Identify which cell holds the provided text, then report its [X, Y] central coordinate. 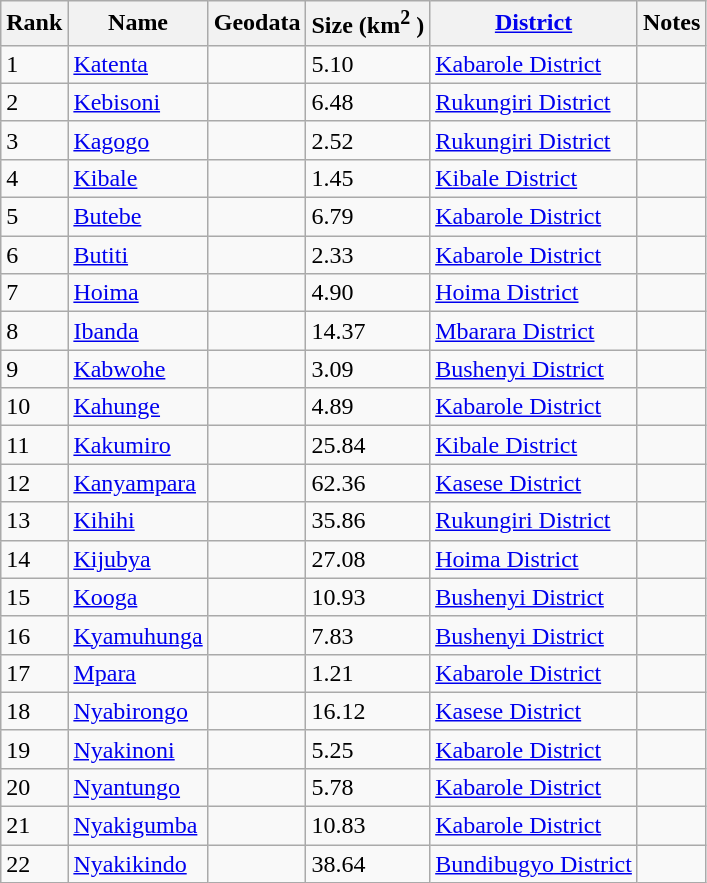
Nyakinoni [138, 749]
Kooga [138, 597]
12 [34, 483]
Hoima [138, 293]
Nyakigumba [138, 826]
20 [34, 787]
2 [34, 102]
35.86 [368, 521]
25.84 [368, 445]
6.79 [368, 217]
Kakumiro [138, 445]
Nyantungo [138, 787]
Rank [34, 24]
5 [34, 217]
Kibale [138, 178]
38.64 [368, 864]
Kijubya [138, 559]
16.12 [368, 711]
62.36 [368, 483]
Ibanda [138, 331]
8 [34, 331]
6 [34, 255]
Katenta [138, 64]
18 [34, 711]
1 [34, 64]
7 [34, 293]
Kebisoni [138, 102]
4 [34, 178]
Nyakikindo [138, 864]
5.25 [368, 749]
21 [34, 826]
10 [34, 407]
Kyamuhunga [138, 635]
13 [34, 521]
Kihihi [138, 521]
Kanyampara [138, 483]
District [534, 24]
Kahunge [138, 407]
10.93 [368, 597]
4.89 [368, 407]
5.10 [368, 64]
14.37 [368, 331]
16 [34, 635]
9 [34, 369]
7.83 [368, 635]
6.48 [368, 102]
14 [34, 559]
15 [34, 597]
11 [34, 445]
Mbarara District [534, 331]
5.78 [368, 787]
2.52 [368, 140]
Geodata [257, 24]
Name [138, 24]
4.90 [368, 293]
10.83 [368, 826]
27.08 [368, 559]
17 [34, 673]
Butiti [138, 255]
Kagogo [138, 140]
3 [34, 140]
Butebe [138, 217]
Kabwohe [138, 369]
Notes [671, 24]
19 [34, 749]
1.45 [368, 178]
3.09 [368, 369]
Mpara [138, 673]
22 [34, 864]
1.21 [368, 673]
Size (km2 ) [368, 24]
2.33 [368, 255]
Bundibugyo District [534, 864]
Nyabirongo [138, 711]
